Search for the cell housing the specified text and yield its (X, Y) center coordinate. 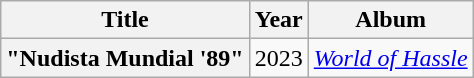
Title (125, 20)
World of Hassle (390, 58)
"Nudista Mundial '89" (125, 58)
Album (390, 20)
Year (278, 20)
2023 (278, 58)
